From the cell containing the given text, extract its center point as [x, y] coordinate. 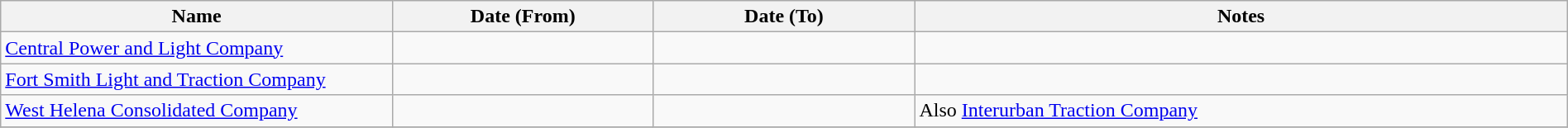
Date (To) [784, 17]
Name [197, 17]
West Helena Consolidated Company [197, 111]
Fort Smith Light and Traction Company [197, 79]
Date (From) [523, 17]
Also Interurban Traction Company [1241, 111]
Central Power and Light Company [197, 48]
Notes [1241, 17]
